Search for the cell housing the specified text and yield its (x, y) center coordinate. 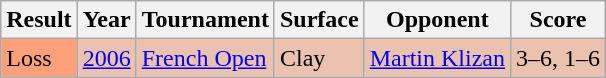
2006 (106, 58)
Opponent (437, 20)
Score (558, 20)
French Open (205, 58)
Surface (319, 20)
Tournament (205, 20)
Result (39, 20)
Loss (39, 58)
Clay (319, 58)
Martin Klizan (437, 58)
3–6, 1–6 (558, 58)
Year (106, 20)
